Search for the cell housing the specified text and yield its [x, y] center coordinate. 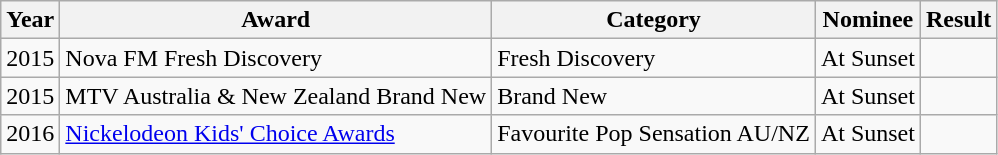
Brand New [654, 96]
Nova FM Fresh Discovery [276, 58]
Category [654, 20]
2016 [30, 134]
MTV Australia & New Zealand Brand New [276, 96]
Favourite Pop Sensation AU/NZ [654, 134]
Year [30, 20]
Nominee [868, 20]
Award [276, 20]
Result [958, 20]
Fresh Discovery [654, 58]
Nickelodeon Kids' Choice Awards [276, 134]
